Capture the cell that displays the provided text and extract its [X, Y] central coordinate. 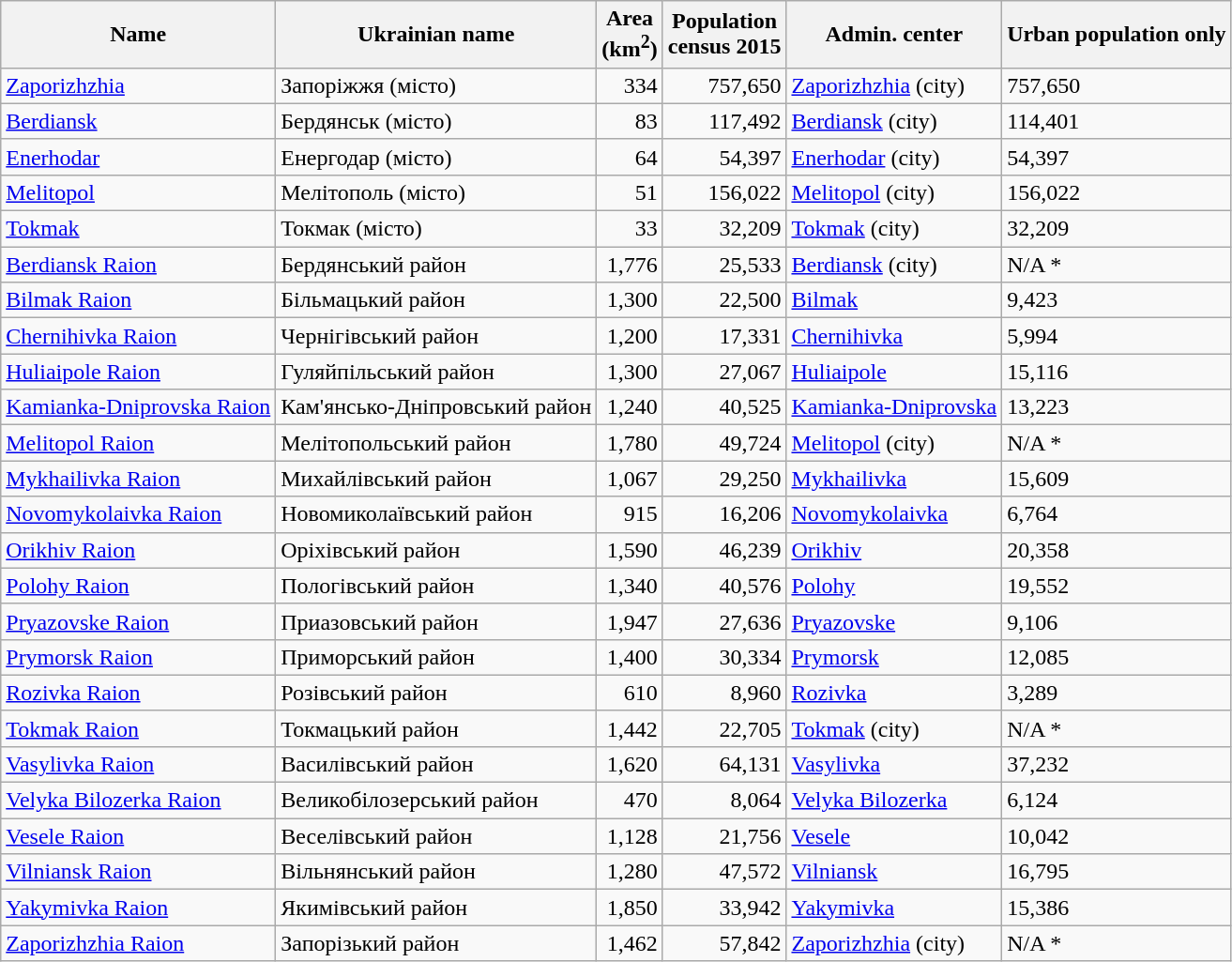
Василівський район [436, 764]
915 [630, 514]
1,067 [630, 479]
57,842 [724, 943]
27,067 [724, 372]
Populationcensus 2015 [724, 35]
Novomykolaivka Raion [139, 514]
Vasylivka [894, 764]
Tokmak [139, 229]
22,500 [724, 300]
1,200 [630, 336]
Name [139, 35]
1,462 [630, 943]
Kamianka-Dniprovska [894, 407]
Токмацький район [436, 728]
334 [630, 85]
49,724 [724, 443]
17,331 [724, 336]
Zaporizhzhia Raion [139, 943]
Чернігівський район [436, 336]
Berdiansk [139, 121]
Бердянськ (місто) [436, 121]
Vilniansk [894, 872]
1,128 [630, 836]
Приазовський район [436, 621]
12,085 [1117, 657]
1,590 [630, 550]
117,492 [724, 121]
1,620 [630, 764]
9,423 [1117, 300]
Вільнянський район [436, 872]
22,705 [724, 728]
37,232 [1117, 764]
1,780 [630, 443]
6,764 [1117, 514]
21,756 [724, 836]
5,994 [1117, 336]
10,042 [1117, 836]
Rozivka [894, 693]
Якимівський район [436, 908]
Enerhodar (city) [894, 157]
Vesele Raion [139, 836]
Токмак (місто) [436, 229]
Chernihivka [894, 336]
1,400 [630, 657]
33 [630, 229]
8,064 [724, 801]
Оріхівський район [436, 550]
Мелітопольський район [436, 443]
Area (km2) [630, 35]
13,223 [1117, 407]
Yakymivka Raion [139, 908]
Запоріжжя (місто) [436, 85]
Novomykolaivka [894, 514]
1,240 [630, 407]
Rozivka Raion [139, 693]
Мелітополь (місто) [436, 192]
Mykhailivka [894, 479]
51 [630, 192]
Гуляйпільський район [436, 372]
40,525 [724, 407]
15,609 [1117, 479]
1,947 [630, 621]
114,401 [1117, 121]
16,206 [724, 514]
Веселівський район [436, 836]
Михайлівський район [436, 479]
Приморський район [436, 657]
30,334 [724, 657]
Prymorsk Raion [139, 657]
Bilmak Raion [139, 300]
40,576 [724, 586]
Kamianka-Dniprovska Raion [139, 407]
Запорізький район [436, 943]
Huliaipole Raion [139, 372]
33,942 [724, 908]
Pryazovske [894, 621]
1,776 [630, 265]
47,572 [724, 872]
Polohy Raion [139, 586]
Prymorsk [894, 657]
64,131 [724, 764]
Orikhiv Raion [139, 550]
Berdiansk Raion [139, 265]
Vesele [894, 836]
Chernihivka Raion [139, 336]
Huliaipole [894, 372]
16,795 [1117, 872]
Yakymivka [894, 908]
Bilmak [894, 300]
Новомиколаївський район [436, 514]
Енергодар (місто) [436, 157]
8,960 [724, 693]
Enerhodar [139, 157]
Пологівський район [436, 586]
Melitopol Raion [139, 443]
Polohy [894, 586]
64 [630, 157]
Великобілозерський район [436, 801]
1,442 [630, 728]
1,280 [630, 872]
Pryazovske Raion [139, 621]
27,636 [724, 621]
46,239 [724, 550]
15,386 [1117, 908]
470 [630, 801]
Vilniansk Raion [139, 872]
3,289 [1117, 693]
Velyka Bilozerka [894, 801]
Mykhailivka Raion [139, 479]
Orikhiv [894, 550]
Melitopol [139, 192]
Admin. center [894, 35]
15,116 [1117, 372]
20,358 [1117, 550]
1,850 [630, 908]
Бердянський район [436, 265]
Більмацький район [436, 300]
Zaporizhzhia [139, 85]
Tokmak Raion [139, 728]
Ukrainian name [436, 35]
25,533 [724, 265]
29,250 [724, 479]
6,124 [1117, 801]
Vasylivka Raion [139, 764]
1,340 [630, 586]
Розівський район [436, 693]
Velyka Bilozerka Raion [139, 801]
83 [630, 121]
610 [630, 693]
Кам'янсько-Дніпровський район [436, 407]
Urban population only [1117, 35]
19,552 [1117, 586]
9,106 [1117, 621]
